Return the [x, y] coordinate for the center point of the cell that contains the specified text.  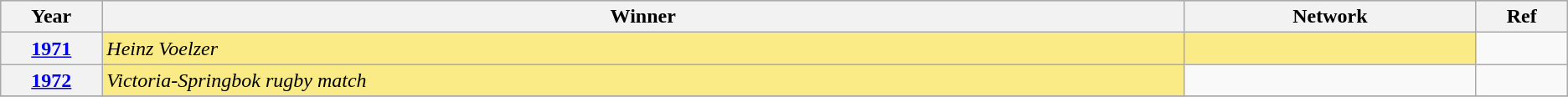
Year [52, 17]
Heinz Voelzer [643, 48]
Victoria-Springbok rugby match [643, 80]
1971 [52, 48]
1972 [52, 80]
Ref [1521, 17]
Network [1330, 17]
Winner [643, 17]
